Determine the (x, y) coordinate at the center of the cell enclosing the given text.  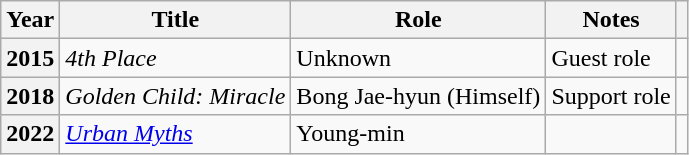
Role (418, 20)
Urban Myths (176, 134)
2018 (30, 96)
Bong Jae-hyun (Himself) (418, 96)
Guest role (611, 58)
Title (176, 20)
2015 (30, 58)
Young-min (418, 134)
Unknown (418, 58)
Golden Child: Miracle (176, 96)
2022 (30, 134)
4th Place (176, 58)
Year (30, 20)
Support role (611, 96)
Notes (611, 20)
